From the cell containing the given text, extract its center point as [X, Y] coordinate. 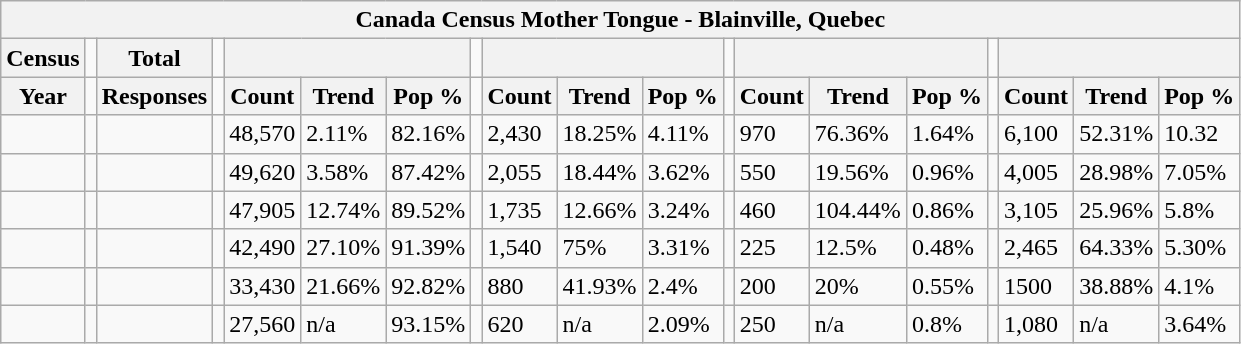
0.96% [946, 172]
620 [520, 324]
27,560 [262, 324]
49,620 [262, 172]
92.82% [428, 286]
19.56% [858, 172]
91.39% [428, 248]
Canada Census Mother Tongue - Blainville, Quebec [620, 20]
48,570 [262, 134]
6,100 [1036, 134]
2.09% [682, 324]
Census [43, 58]
Total [154, 58]
76.36% [858, 134]
0.86% [946, 210]
225 [772, 248]
18.44% [600, 172]
10.32 [1200, 134]
4.11% [682, 134]
20% [858, 286]
3.62% [682, 172]
880 [520, 286]
2.4% [682, 286]
1,080 [1036, 324]
0.48% [946, 248]
3.24% [682, 210]
4,005 [1036, 172]
Responses [154, 96]
42,490 [262, 248]
27.10% [344, 248]
21.66% [344, 286]
89.52% [428, 210]
3.64% [1200, 324]
550 [772, 172]
Year [43, 96]
4.1% [1200, 286]
75% [600, 248]
3.58% [344, 172]
0.55% [946, 286]
28.98% [1116, 172]
0.8% [946, 324]
64.33% [1116, 248]
2,465 [1036, 248]
970 [772, 134]
1,540 [520, 248]
250 [772, 324]
460 [772, 210]
52.31% [1116, 134]
3,105 [1036, 210]
2.11% [344, 134]
5.8% [1200, 210]
200 [772, 286]
2,430 [520, 134]
18.25% [600, 134]
41.93% [600, 286]
1500 [1036, 286]
7.05% [1200, 172]
87.42% [428, 172]
93.15% [428, 324]
1,735 [520, 210]
3.31% [682, 248]
25.96% [1116, 210]
38.88% [1116, 286]
12.74% [344, 210]
1.64% [946, 134]
12.66% [600, 210]
33,430 [262, 286]
12.5% [858, 248]
5.30% [1200, 248]
47,905 [262, 210]
2,055 [520, 172]
82.16% [428, 134]
104.44% [858, 210]
